Determine the [X, Y] coordinate at the center of the cell enclosing the given text.  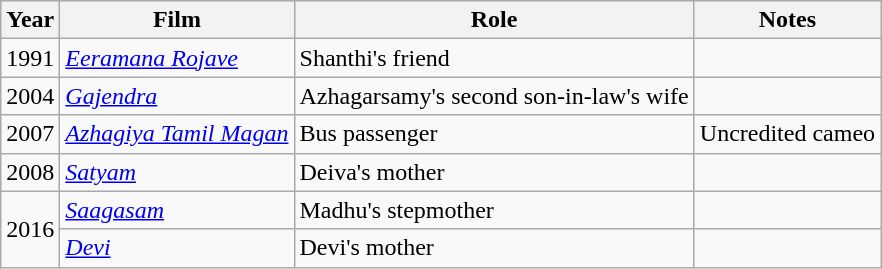
Azhagiya Tamil Magan [177, 134]
1991 [30, 58]
Azhagarsamy's second son-in-law's wife [494, 96]
Shanthi's friend [494, 58]
2016 [30, 229]
Deiva's mother [494, 172]
2004 [30, 96]
2007 [30, 134]
Role [494, 20]
Saagasam [177, 210]
Notes [787, 20]
Uncredited cameo [787, 134]
Devi's mother [494, 248]
Madhu's stepmother [494, 210]
Satyam [177, 172]
Year [30, 20]
Bus passenger [494, 134]
Devi [177, 248]
2008 [30, 172]
Gajendra [177, 96]
Eeramana Rojave [177, 58]
Film [177, 20]
